Search for the cell housing the specified text and yield its (X, Y) center coordinate. 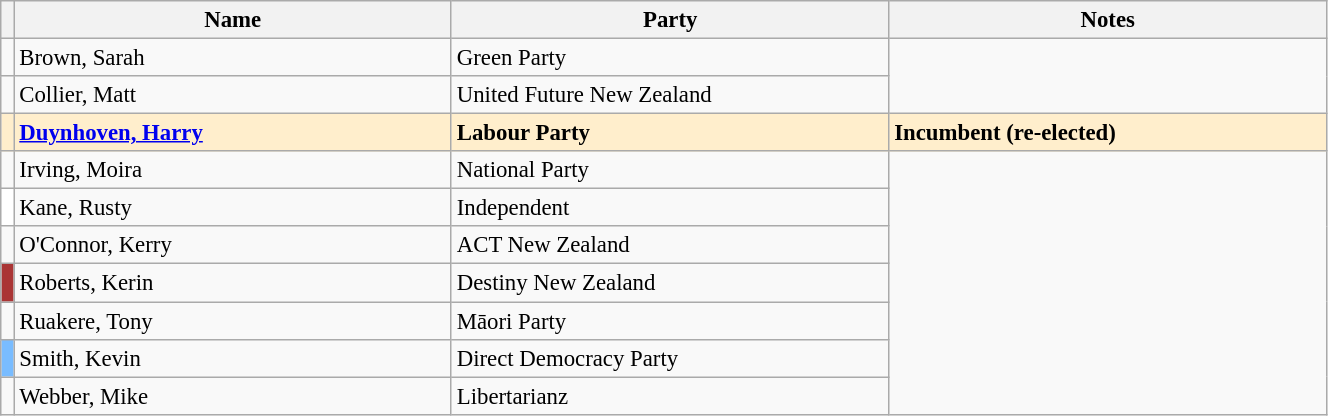
Libertarianz (670, 396)
Webber, Mike (232, 396)
Irving, Moira (232, 170)
Māori Party (670, 321)
ACT New Zealand (670, 245)
Ruakere, Tony (232, 321)
Kane, Rusty (232, 208)
Name (232, 20)
Notes (1108, 20)
National Party (670, 170)
Labour Party (670, 133)
O'Connor, Kerry (232, 245)
Incumbent (re-elected) (1108, 133)
Destiny New Zealand (670, 283)
United Future New Zealand (670, 95)
Duynhoven, Harry (232, 133)
Independent (670, 208)
Party (670, 20)
Direct Democracy Party (670, 358)
Smith, Kevin (232, 358)
Roberts, Kerin (232, 283)
Brown, Sarah (232, 58)
Green Party (670, 58)
Collier, Matt (232, 95)
